Find where the given text appears and provide that cell's center as [x, y] coordinate. 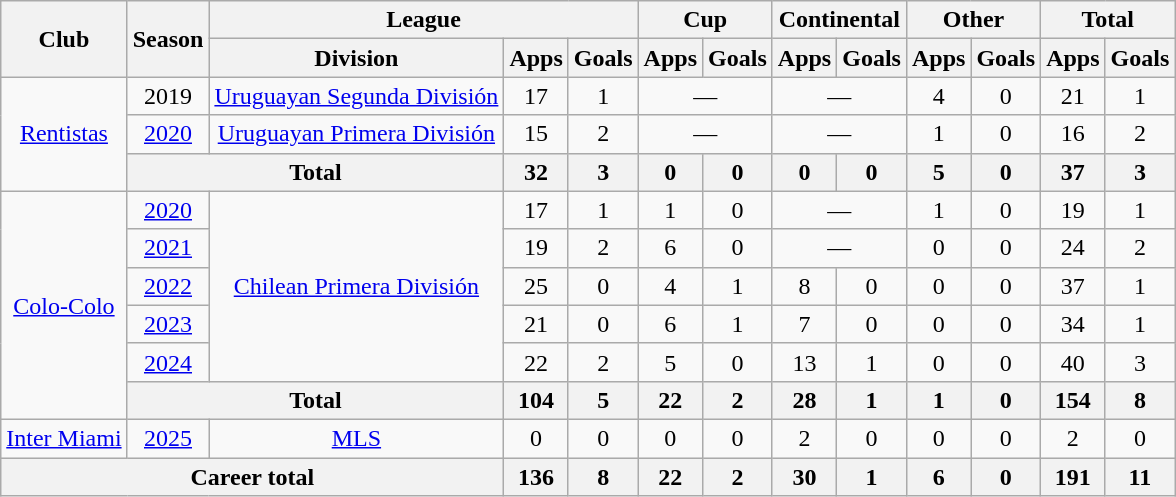
Career total [252, 477]
24 [1073, 248]
Season [168, 39]
Inter Miami [64, 438]
Club [64, 39]
MLS [356, 438]
34 [1073, 324]
Colo-Colo [64, 305]
28 [804, 400]
2021 [168, 248]
2022 [168, 286]
Other [973, 20]
154 [1073, 400]
Cup [705, 20]
136 [536, 477]
2023 [168, 324]
Uruguayan Segunda División [356, 96]
7 [804, 324]
30 [804, 477]
13 [804, 362]
104 [536, 400]
Chilean Primera División [356, 286]
Division [356, 58]
16 [1073, 134]
Continental [839, 20]
25 [536, 286]
Rentistas [64, 134]
2025 [168, 438]
191 [1073, 477]
11 [1140, 477]
2024 [168, 362]
Uruguayan Primera División [356, 134]
2019 [168, 96]
15 [536, 134]
40 [1073, 362]
League [424, 20]
32 [536, 172]
